Capture the cell that displays the provided text and extract its (X, Y) central coordinate. 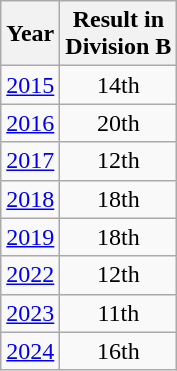
Result inDivision B (118, 34)
14th (118, 85)
11th (118, 313)
20th (118, 123)
2018 (30, 199)
2019 (30, 237)
16th (118, 351)
Year (30, 34)
2024 (30, 351)
2016 (30, 123)
2017 (30, 161)
2023 (30, 313)
2022 (30, 275)
2015 (30, 85)
